Capture the cell that displays the provided text and extract its (x, y) central coordinate. 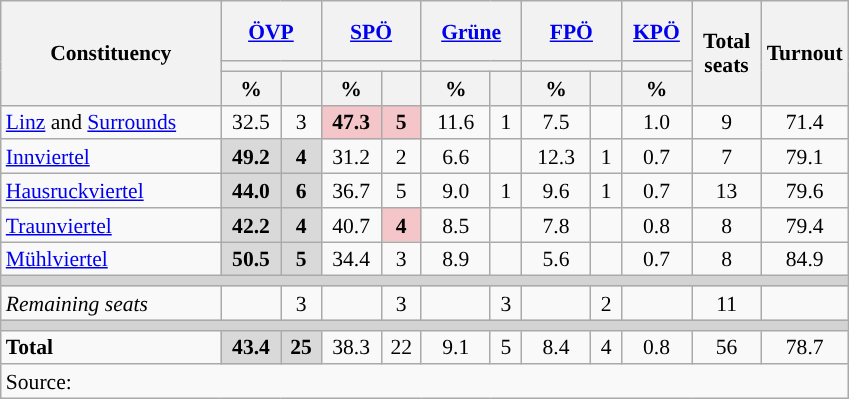
Innviertel (111, 157)
84.9 (805, 259)
8.9 (456, 259)
11.6 (456, 122)
38.3 (351, 347)
Hausruckviertel (111, 191)
71.4 (805, 122)
9.1 (456, 347)
11 (727, 303)
34.4 (351, 259)
9.6 (556, 191)
79.6 (805, 191)
79.1 (805, 157)
49.2 (251, 157)
5.6 (556, 259)
22 (401, 347)
13 (727, 191)
7 (727, 157)
Traunviertel (111, 225)
32.5 (251, 122)
9 (727, 122)
Turnout (805, 53)
Total (111, 347)
Mühlviertel (111, 259)
8.4 (556, 347)
9.0 (456, 191)
12.3 (556, 157)
6.6 (456, 157)
50.5 (251, 259)
ÖVP (271, 31)
78.7 (805, 347)
1.0 (656, 122)
Linz and Surrounds (111, 122)
7.5 (556, 122)
42.2 (251, 225)
FPÖ (571, 31)
25 (301, 347)
Constituency (111, 53)
47.3 (351, 122)
44.0 (251, 191)
Totalseats (727, 53)
Source: (424, 382)
40.7 (351, 225)
36.7 (351, 191)
8.5 (456, 225)
56 (727, 347)
31.2 (351, 157)
79.4 (805, 225)
SPÖ (371, 31)
KPÖ (656, 31)
6 (301, 191)
Grüne (471, 31)
Remaining seats (111, 303)
7.8 (556, 225)
43.4 (251, 347)
